Find where the given text appears and provide that cell's center as (X, Y) coordinate. 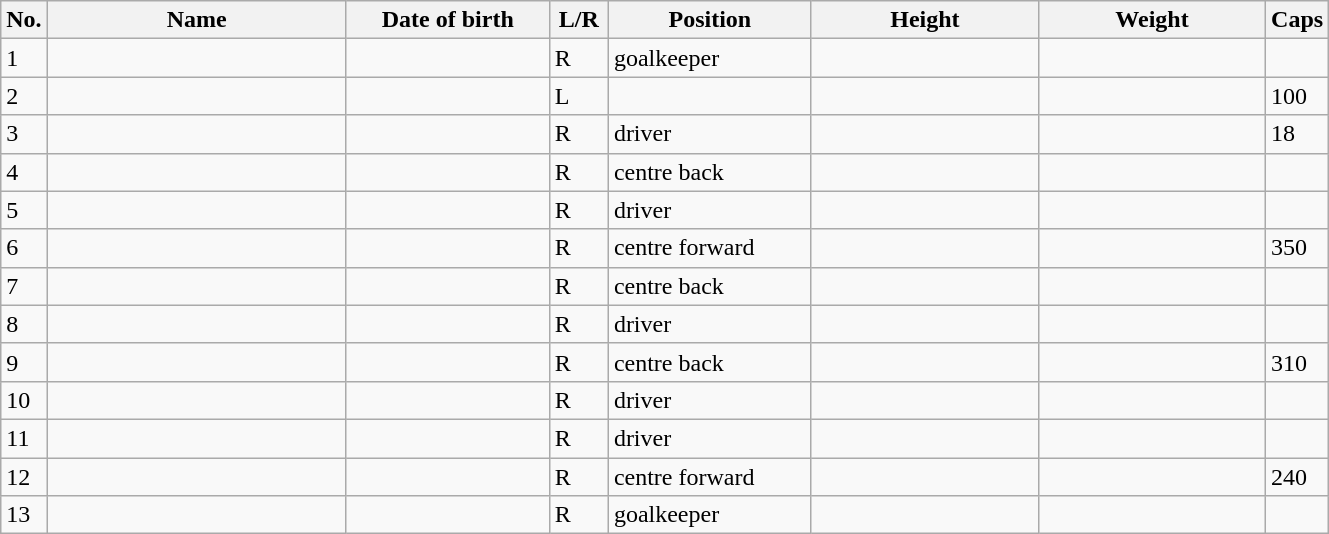
10 (24, 400)
100 (1298, 96)
Caps (1298, 20)
L (578, 96)
310 (1298, 362)
240 (1298, 477)
Date of birth (448, 20)
Position (710, 20)
8 (24, 324)
3 (24, 134)
12 (24, 477)
350 (1298, 248)
13 (24, 515)
18 (1298, 134)
7 (24, 286)
11 (24, 438)
Height (924, 20)
1 (24, 58)
5 (24, 210)
4 (24, 172)
Name (196, 20)
6 (24, 248)
L/R (578, 20)
No. (24, 20)
2 (24, 96)
9 (24, 362)
Weight (1152, 20)
